Pinpoint the cell where the given text exists, returning its (x, y) midpoint coordinate. 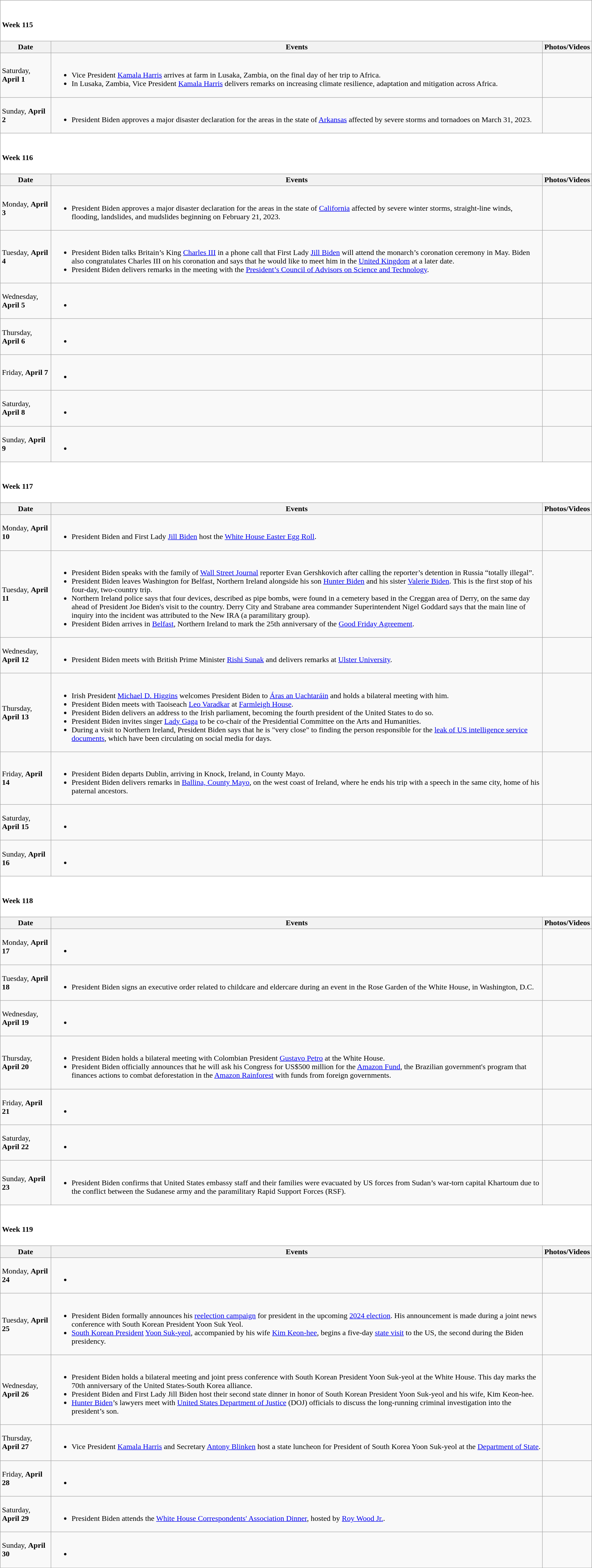
Monday, April 3 (26, 208)
Sunday, April 2 (26, 115)
Thursday, April 13 (26, 712)
Week 116 (296, 154)
Sunday, April 23 (26, 1183)
Week 119 (296, 1225)
Sunday, April 9 (26, 444)
Sunday, April 30 (26, 1550)
Wednesday, April 19 (26, 1019)
Thursday, April 20 (26, 1063)
Tuesday, April 4 (26, 257)
Saturday, April 29 (26, 1514)
Monday, April 10 (26, 533)
Wednesday, April 5 (26, 301)
President Biden and First Lady Jill Biden host the White House Easter Egg Roll. (297, 533)
Tuesday, April 18 (26, 982)
Saturday, April 15 (26, 822)
Week 117 (296, 482)
Wednesday, April 26 (26, 1390)
Week 118 (296, 896)
Week 115 (296, 21)
Saturday, April 22 (26, 1143)
Wednesday, April 12 (26, 655)
Friday, April 21 (26, 1107)
Tuesday, April 11 (26, 594)
Tuesday, April 25 (26, 1324)
Friday, April 7 (26, 373)
Friday, April 14 (26, 778)
Saturday, April 8 (26, 408)
Sunday, April 16 (26, 858)
Thursday, April 6 (26, 337)
President Biden meets with British Prime Minister Rishi Sunak and delivers remarks at Ulster University. (297, 655)
Monday, April 17 (26, 946)
Friday, April 28 (26, 1478)
President Biden attends the White House Correspondents' Association Dinner, hosted by Roy Wood Jr.. (297, 1514)
Thursday, April 27 (26, 1442)
Saturday, April 1 (26, 75)
Monday, April 24 (26, 1275)
